From the cell containing the given text, extract its center point as (X, Y) coordinate. 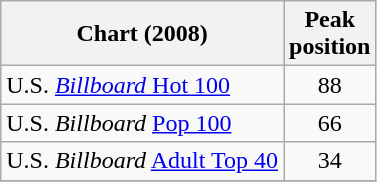
88 (330, 85)
U.S. Billboard Adult Top 40 (142, 161)
66 (330, 123)
U.S. Billboard Pop 100 (142, 123)
U.S. Billboard Hot 100 (142, 85)
Chart (2008) (142, 34)
34 (330, 161)
Peakposition (330, 34)
